For the text-containing cell, return its midpoint in (x, y) coordinate format. 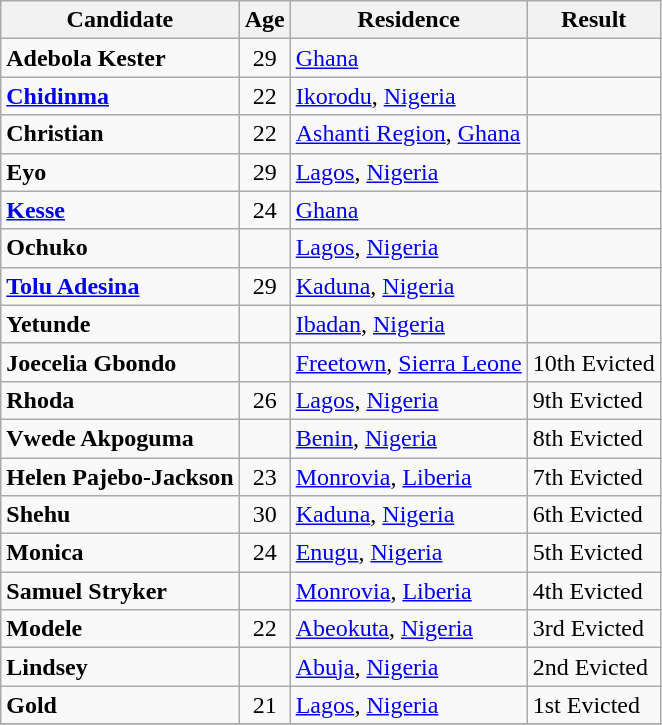
Shehu (120, 515)
Helen Pajebo-Jackson (120, 477)
8th Evicted (594, 438)
Ochuko (120, 248)
Candidate (120, 20)
4th Evicted (594, 591)
2nd Evicted (594, 667)
Ibadan, Nigeria (408, 324)
Tolu Adesina (120, 286)
9th Evicted (594, 400)
30 (264, 515)
Vwede Akpoguma (120, 438)
Christian (120, 134)
Kesse (120, 210)
6th Evicted (594, 515)
Freetown, Sierra Leone (408, 362)
21 (264, 705)
10th Evicted (594, 362)
Residence (408, 20)
Monica (120, 553)
Gold (120, 705)
7th Evicted (594, 477)
Joecelia Gbondo (120, 362)
Chidinma (120, 96)
Samuel Stryker (120, 591)
1st Evicted (594, 705)
Ikorodu, Nigeria (408, 96)
Result (594, 20)
3rd Evicted (594, 629)
23 (264, 477)
Rhoda (120, 400)
Modele (120, 629)
5th Evicted (594, 553)
Eyo (120, 172)
Enugu, Nigeria (408, 553)
Adebola Kester (120, 58)
Benin, Nigeria (408, 438)
Ashanti Region, Ghana (408, 134)
Abeokuta, Nigeria (408, 629)
26 (264, 400)
Lindsey (120, 667)
Abuja, Nigeria (408, 667)
Age (264, 20)
Yetunde (120, 324)
